For the text-containing cell, return its midpoint in [X, Y] coordinate format. 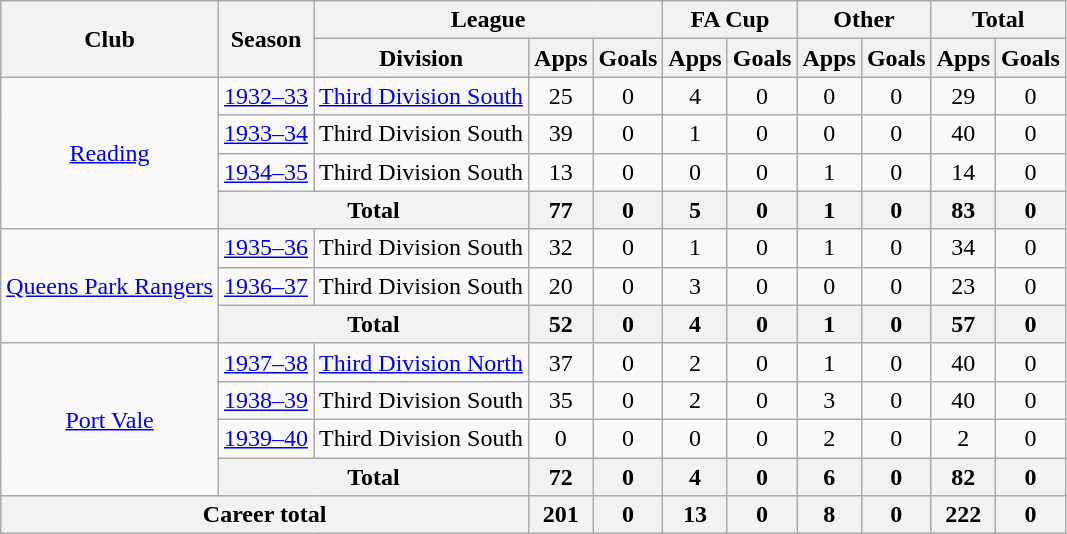
82 [963, 477]
League [488, 20]
1933–34 [266, 134]
20 [561, 286]
Club [110, 39]
FA Cup [730, 20]
1935–36 [266, 248]
Other [864, 20]
1932–33 [266, 96]
37 [561, 362]
35 [561, 400]
1934–35 [266, 172]
Queens Park Rangers [110, 286]
1939–40 [266, 438]
Division [422, 58]
57 [963, 324]
23 [963, 286]
77 [561, 210]
1936–37 [266, 286]
39 [561, 134]
1937–38 [266, 362]
Season [266, 39]
201 [561, 515]
5 [695, 210]
25 [561, 96]
8 [829, 515]
34 [963, 248]
Third Division North [422, 362]
Port Vale [110, 419]
14 [963, 172]
52 [561, 324]
83 [963, 210]
Reading [110, 153]
222 [963, 515]
72 [561, 477]
6 [829, 477]
32 [561, 248]
Career total [265, 515]
29 [963, 96]
1938–39 [266, 400]
